Provide the (X, Y) coordinate of the cell's center where the given text is located.  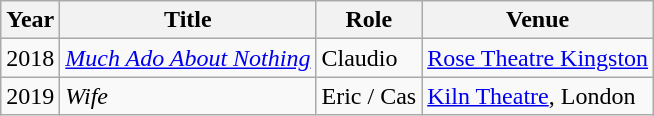
Role (369, 20)
Title (188, 20)
Much Ado About Nothing (188, 58)
Year (30, 20)
2018 (30, 58)
Kiln Theatre, London (538, 96)
Venue (538, 20)
2019 (30, 96)
Wife (188, 96)
Eric / Cas (369, 96)
Rose Theatre Kingston (538, 58)
Claudio (369, 58)
